From the cell containing the given text, extract its center point as [x, y] coordinate. 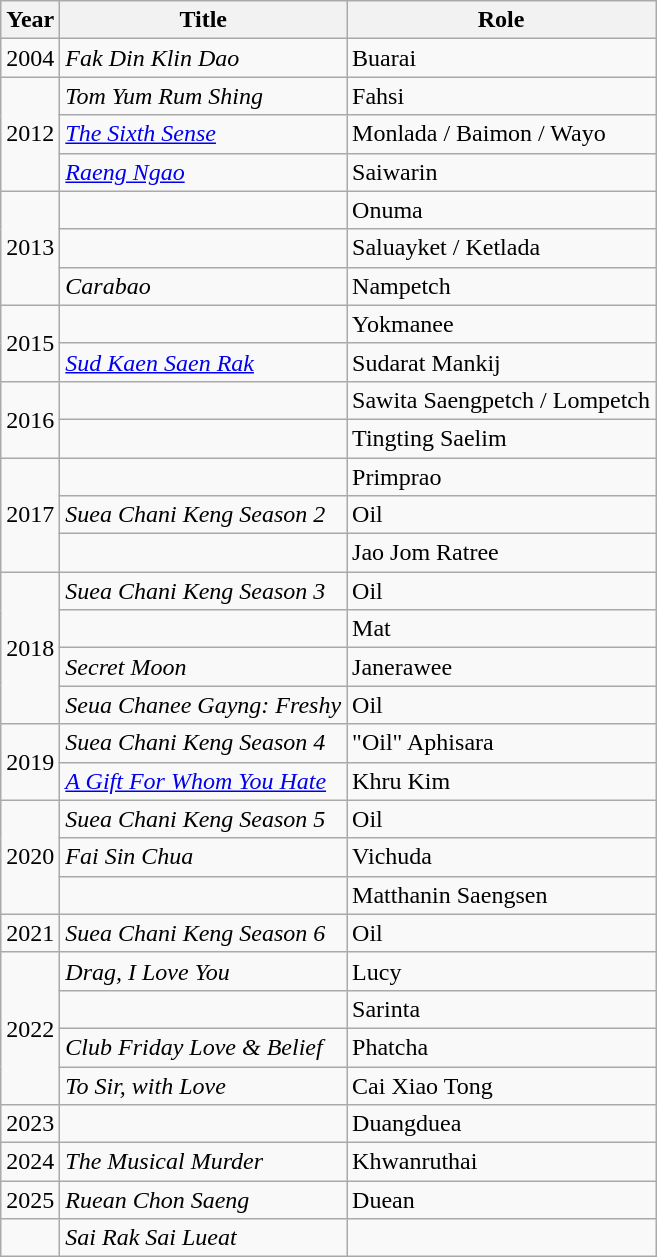
2020 [30, 857]
Vichuda [502, 857]
2013 [30, 248]
Year [30, 20]
Suea Chani Keng Season 3 [204, 591]
Saluayket / Ketlada [502, 248]
2018 [30, 648]
Sawita Saengpetch / Lompetch [502, 400]
Buarai [502, 58]
Yokmanee [502, 324]
Club Friday Love & Belief [204, 1047]
Sud Kaen Saen Rak [204, 362]
Tom Yum Rum Shing [204, 96]
Jao Jom Ratree [502, 553]
Matthanin Saengsen [502, 895]
Suea Chani Keng Season 2 [204, 515]
To Sir, with Love [204, 1085]
Saiwarin [502, 172]
Mat [502, 629]
2023 [30, 1124]
2019 [30, 762]
2017 [30, 515]
2016 [30, 419]
Khru Kim [502, 781]
Primprao [502, 477]
2004 [30, 58]
Sudarat Mankij [502, 362]
Fahsi [502, 96]
The Musical Murder [204, 1162]
Onuma [502, 210]
Role [502, 20]
2012 [30, 134]
Janerawee [502, 667]
Carabao [204, 286]
2015 [30, 343]
Nampetch [502, 286]
2022 [30, 1028]
2021 [30, 933]
Ruean Chon Saeng [204, 1200]
Duean [502, 1200]
Sai Rak Sai Lueat [204, 1238]
Phatcha [502, 1047]
Seua Chanee Gayng: Freshy [204, 705]
Cai Xiao Tong [502, 1085]
Drag, I Love You [204, 971]
Khwanruthai [502, 1162]
Sarinta [502, 1009]
Title [204, 20]
2024 [30, 1162]
Suea Chani Keng Season 4 [204, 743]
Suea Chani Keng Season 5 [204, 819]
2025 [30, 1200]
Fai Sin Chua [204, 857]
Raeng Ngao [204, 172]
"Oil" Aphisara [502, 743]
Suea Chani Keng Season 6 [204, 933]
Lucy [502, 971]
Duangduea [502, 1124]
A Gift For Whom You Hate [204, 781]
Monlada / Baimon / Wayo [502, 134]
Secret Moon [204, 667]
The Sixth Sense [204, 134]
Tingting Saelim [502, 438]
Fak Din Klin Dao [204, 58]
